Determine the [X, Y] coordinate at the center of the cell enclosing the given text.  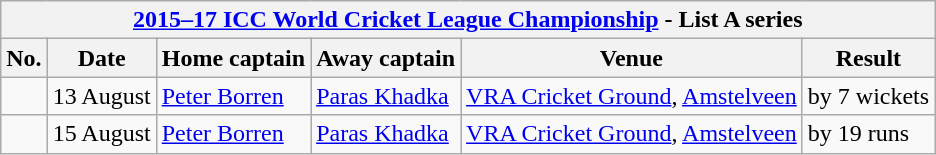
Away captain [386, 58]
No. [24, 58]
by 19 runs [868, 134]
by 7 wickets [868, 96]
Result [868, 58]
2015–17 ICC World Cricket League Championship - List A series [468, 20]
15 August [102, 134]
Date [102, 58]
Venue [632, 58]
Home captain [233, 58]
13 August [102, 96]
